For the text-containing cell, return its midpoint in [X, Y] coordinate format. 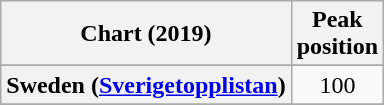
100 [337, 85]
Sweden (Sverigetopplistan) [146, 85]
Peakposition [337, 34]
Chart (2019) [146, 34]
